Identify which cell holds the provided text, then report its [X, Y] central coordinate. 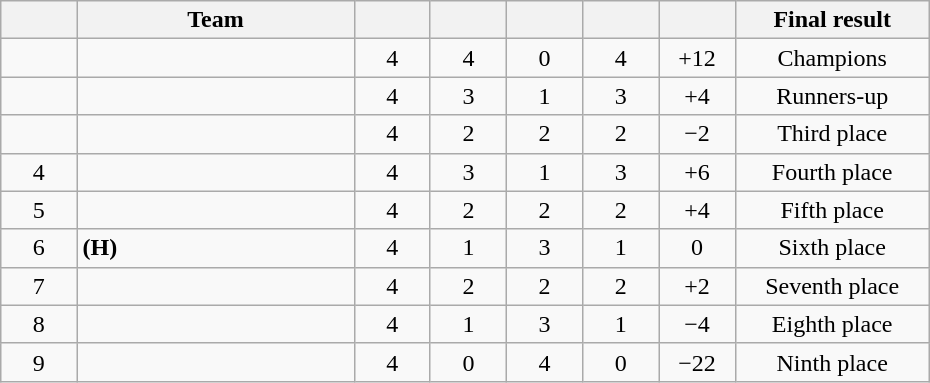
Ninth place [832, 362]
5 [39, 210]
7 [39, 286]
−22 [697, 362]
8 [39, 324]
+2 [697, 286]
Fifth place [832, 210]
−2 [697, 134]
(H) [216, 248]
Champions [832, 58]
Runners-up [832, 96]
−4 [697, 324]
Final result [832, 20]
Seventh place [832, 286]
+6 [697, 172]
Fourth place [832, 172]
+12 [697, 58]
Sixth place [832, 248]
9 [39, 362]
Third place [832, 134]
Team [216, 20]
6 [39, 248]
Eighth place [832, 324]
